Extract the [x, y] coordinate from the center of the cell holding the provided text.  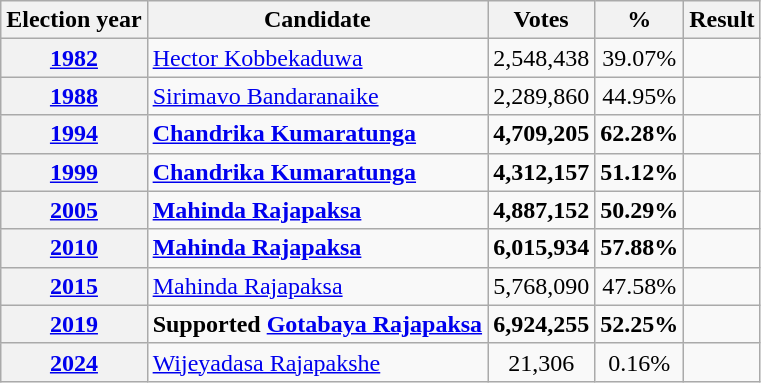
1999 [74, 172]
1982 [74, 58]
39.07% [640, 58]
Election year [74, 20]
Sirimavo Bandaranaike [317, 96]
Result [722, 20]
% [640, 20]
2,289,860 [542, 96]
Supported Gotabaya Rajapaksa [317, 324]
1988 [74, 96]
Wijeyadasa Rajapakshe [317, 362]
62.28% [640, 134]
2010 [74, 248]
5,768,090 [542, 286]
47.58% [640, 286]
Candidate [317, 20]
21,306 [542, 362]
52.25% [640, 324]
2024 [74, 362]
Hector Kobbekaduwa [317, 58]
57.88% [640, 248]
6,924,255 [542, 324]
44.95% [640, 96]
0.16% [640, 362]
4,709,205 [542, 134]
4,887,152 [542, 210]
2,548,438 [542, 58]
1994 [74, 134]
6,015,934 [542, 248]
50.29% [640, 210]
2019 [74, 324]
4,312,157 [542, 172]
51.12% [640, 172]
Votes [542, 20]
2005 [74, 210]
2015 [74, 286]
